Find where the given text appears and provide that cell's center as (x, y) coordinate. 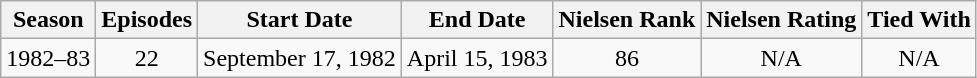
Nielsen Rank (627, 20)
End Date (477, 20)
Nielsen Rating (782, 20)
September 17, 1982 (300, 58)
Season (48, 20)
April 15, 1983 (477, 58)
Start Date (300, 20)
Episodes (147, 20)
22 (147, 58)
1982–83 (48, 58)
Tied With (919, 20)
86 (627, 58)
